Capture the cell that displays the provided text and extract its (X, Y) central coordinate. 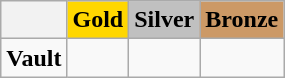
Gold (98, 20)
Bronze (242, 20)
Vault (34, 58)
Silver (164, 20)
